Return [x, y] of the center of cell containing provided text 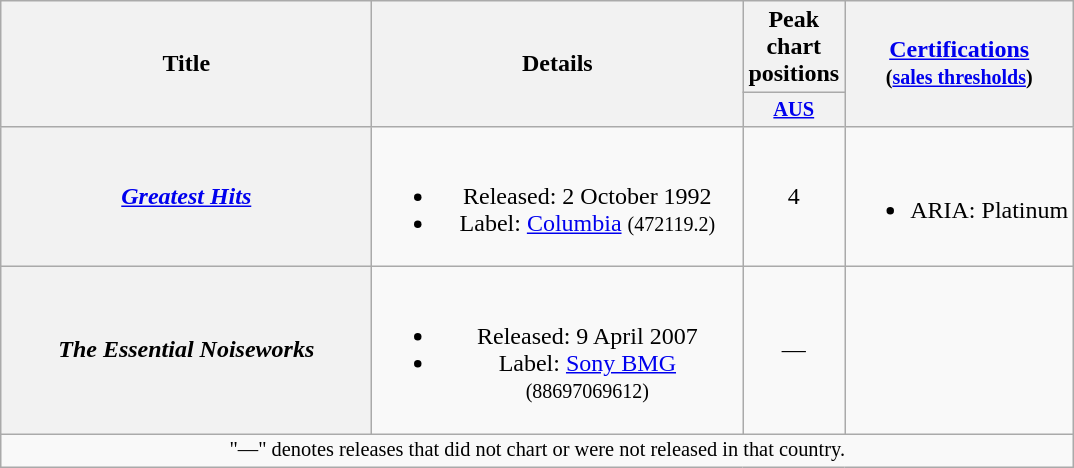
The Essential Noiseworks [186, 350]
Greatest Hits [186, 196]
Title [186, 64]
— [794, 350]
4 [794, 196]
Peak chart positions [794, 47]
AUS [794, 110]
"—" denotes releases that did not chart or were not released in that country. [538, 451]
Released: 9 April 2007Label: Sony BMG (88697069612) [558, 350]
Details [558, 64]
ARIA: Platinum [960, 196]
Released: 2 October 1992Label: Columbia (472119.2) [558, 196]
Certifications(sales thresholds) [960, 64]
